Extract the (x, y) coordinate from the center of the cell holding the provided text.  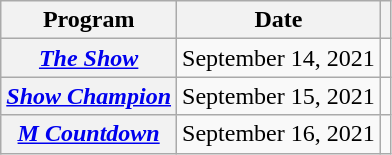
M Countdown (89, 134)
September 16, 2021 (279, 134)
September 14, 2021 (279, 58)
Program (89, 20)
Date (279, 20)
September 15, 2021 (279, 96)
The Show (89, 58)
Show Champion (89, 96)
